Provide the (X, Y) coordinate of the cell's center where the given text is located.  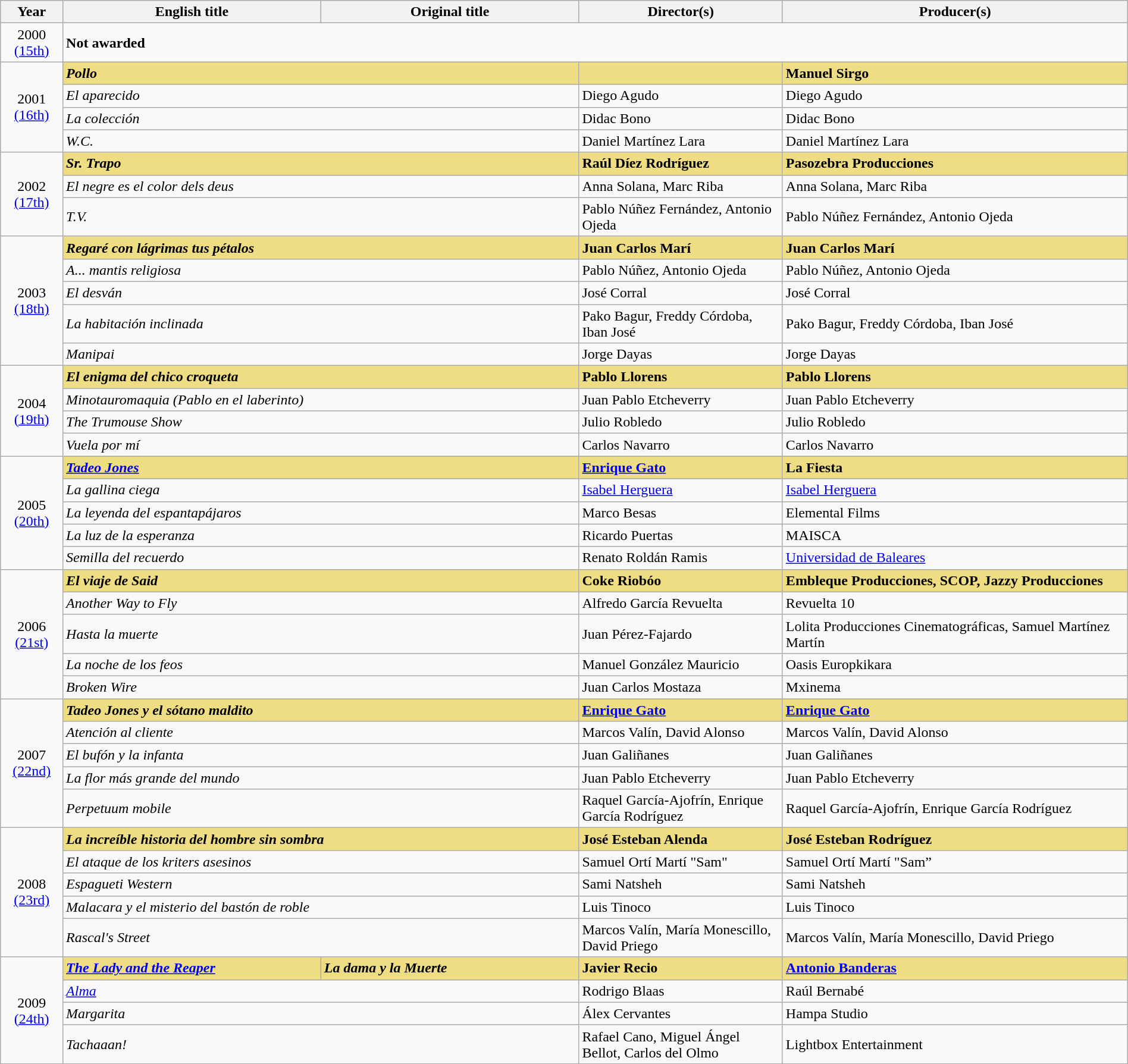
La habitación inclinada (321, 324)
Regaré con lágrimas tus pétalos (321, 247)
2009(24th) (32, 1010)
Samuel Ortí Martí "Sam" (681, 862)
José Esteban Alenda (681, 839)
Manuel Sirgo (955, 73)
Marco Besas (681, 513)
La Fiesta (955, 467)
Pasozebra Producciones (955, 164)
Juan Pérez-Fajardo (681, 634)
2004(19th) (32, 411)
2002(17th) (32, 194)
Ricardo Puertas (681, 535)
Original title (450, 12)
La flor más grande del mundo (321, 778)
Raúl Bernabé (955, 991)
Revuelta 10 (955, 603)
Rascal's Street (321, 937)
Tadeo Jones y el sótano maldito (321, 710)
Manipai (321, 354)
2000(15th) (32, 43)
2001(16th) (32, 107)
2003(18th) (32, 301)
Margarita (321, 1013)
El desván (321, 293)
Alma (321, 991)
Mxinema (955, 687)
Javier Recio (681, 968)
El negre es el color dels deus (321, 186)
Not awarded (596, 43)
Perpetuum mobile (321, 809)
2007(22nd) (32, 762)
José Esteban Rodríguez (955, 839)
Producer(s) (955, 12)
La increíble historia del hombre sin sombra (321, 839)
Universidad de Baleares (955, 558)
El ataque de los kriters asesinos (321, 862)
Samuel Ortí Martí "Sam” (955, 862)
La leyenda del espantapájaros (321, 513)
Juan Carlos Mostaza (681, 687)
W.C. (321, 141)
T.V. (321, 216)
Coke Riobóo (681, 580)
Rafael Cano, Miguel Ángel Bellot, Carlos del Olmo (681, 1044)
Atención al cliente (321, 733)
Manuel González Mauricio (681, 664)
Elemental Films (955, 513)
Hampa Studio (955, 1013)
Semilla del recuerdo (321, 558)
Oasis Europkikara (955, 664)
El viaje de Said (321, 580)
Another Way to Fly (321, 603)
Hasta la muerte (321, 634)
La luz de la esperanza (321, 535)
The Trumouse Show (321, 422)
Broken Wire (321, 687)
El bufón y la infanta (321, 755)
Renato Roldán Ramis (681, 558)
La gallina ciega (321, 490)
Minotauromaquia (Pablo en el laberinto) (321, 400)
Lolita Producciones Cinematográficas, Samuel Martínez Martín (955, 634)
Vuela por mí (321, 445)
Raúl Díez Rodríguez (681, 164)
2006(21st) (32, 634)
Malacara y el misterio del bastón de roble (321, 907)
Antonio Banderas (955, 968)
La noche de los feos (321, 664)
Espagueti Western (321, 884)
The Lady and the Reaper (192, 968)
Embleque Producciones, SCOP, Jazzy Producciones (955, 580)
Alfredo García Revuelta (681, 603)
English title (192, 12)
El aparecido (321, 96)
MAISCA (955, 535)
Rodrigo Blaas (681, 991)
Álex Cervantes (681, 1013)
2005(20th) (32, 513)
2008(23rd) (32, 892)
Tachaaan! (321, 1044)
Pollo (321, 73)
La colección (321, 118)
A... mantis religiosa (321, 270)
Year (32, 12)
Tadeo Jones (321, 467)
Director(s) (681, 12)
Sr. Trapo (321, 164)
La dama y la Muerte (450, 968)
Lightbox Entertainment (955, 1044)
El enigma del chico croqueta (321, 377)
